Return (x, y) of the center of cell containing provided text 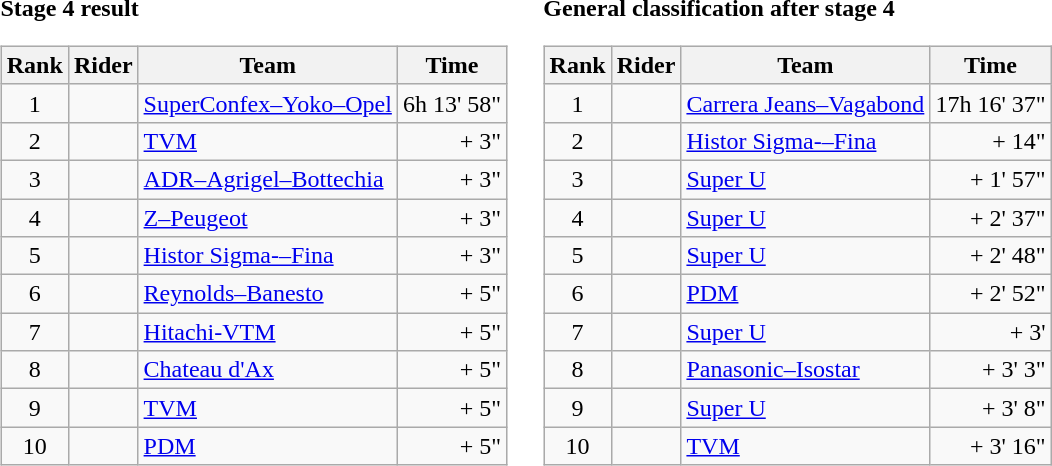
Z–Peugeot (268, 217)
+ 3' 16" (990, 446)
+ 2' 52" (990, 294)
17h 16' 37" (990, 103)
SuperConfex–Yoko–Opel (268, 103)
+ 2' 48" (990, 256)
ADR–Agrigel–Bottechia (268, 179)
Carrera Jeans–Vagabond (806, 103)
Chateau d'Ax (268, 370)
Reynolds–Banesto (268, 294)
Hitachi-VTM (268, 332)
+ 14" (990, 141)
+ 1' 57" (990, 179)
+ 2' 37" (990, 217)
+ 3' 3" (990, 370)
+ 3' 8" (990, 408)
Panasonic–Isostar (806, 370)
6h 13' 58" (452, 103)
+ 3' (990, 332)
